Capture the cell that displays the provided text and extract its (x, y) central coordinate. 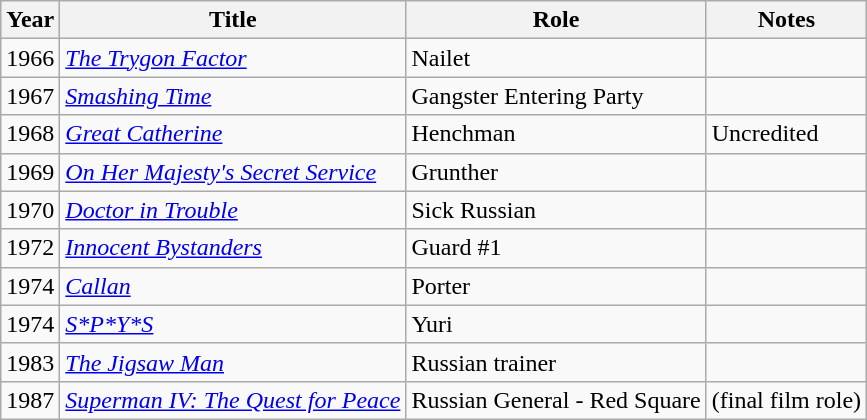
Henchman (556, 134)
On Her Majesty's Secret Service (233, 172)
Superman IV: The Quest for Peace (233, 400)
Guard #1 (556, 248)
Uncredited (786, 134)
1966 (30, 58)
S*P*Y*S (233, 324)
Yuri (556, 324)
Great Catherine (233, 134)
Callan (233, 286)
Innocent Bystanders (233, 248)
Sick Russian (556, 210)
1987 (30, 400)
Title (233, 20)
Porter (556, 286)
Notes (786, 20)
(final film role) (786, 400)
Grunther (556, 172)
Doctor in Trouble (233, 210)
Nailet (556, 58)
1970 (30, 210)
Smashing Time (233, 96)
1967 (30, 96)
1968 (30, 134)
1972 (30, 248)
1969 (30, 172)
Gangster Entering Party (556, 96)
The Jigsaw Man (233, 362)
The Trygon Factor (233, 58)
Role (556, 20)
Russian General - Red Square (556, 400)
Year (30, 20)
1983 (30, 362)
Russian trainer (556, 362)
